Output the [x, y] coordinate of the center of the cell containing the given text.  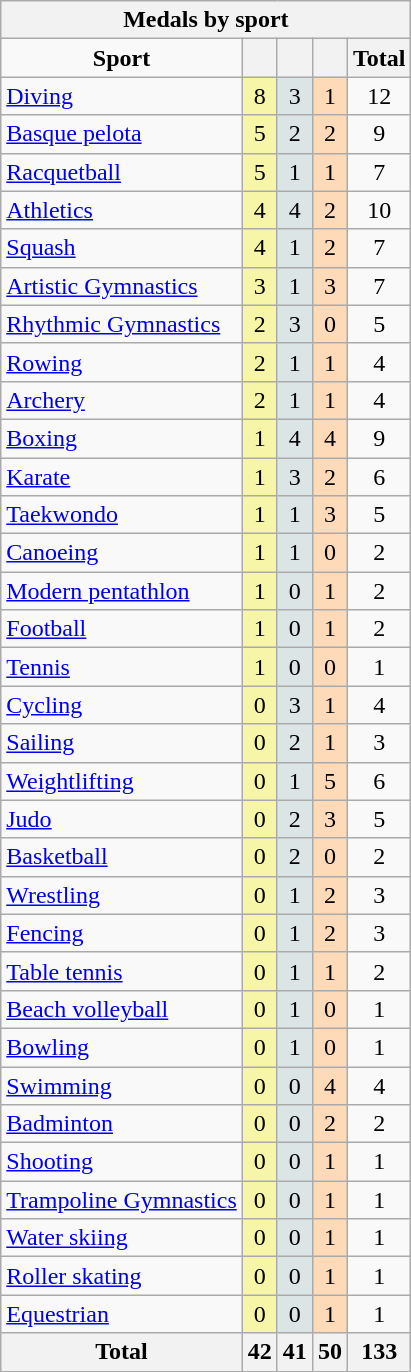
Sport [122, 58]
Squash [122, 248]
Roller skating [122, 1276]
Athletics [122, 210]
10 [379, 210]
Sailing [122, 743]
Artistic Gymnastics [122, 286]
Fencing [122, 933]
Basque pelota [122, 134]
Judo [122, 819]
Archery [122, 400]
133 [379, 1352]
Weightlifting [122, 781]
Diving [122, 96]
Tennis [122, 667]
50 [330, 1352]
Rhythmic Gymnastics [122, 324]
Taekwondo [122, 515]
Beach volleyball [122, 1009]
Shooting [122, 1162]
Cycling [122, 705]
12 [379, 96]
Trampoline Gymnastics [122, 1200]
Modern pentathlon [122, 591]
Table tennis [122, 971]
Water skiing [122, 1238]
Medals by sport [206, 20]
Karate [122, 477]
Badminton [122, 1124]
8 [260, 96]
Wrestling [122, 895]
42 [260, 1352]
Racquetball [122, 172]
41 [294, 1352]
Rowing [122, 362]
Basketball [122, 857]
Equestrian [122, 1314]
Football [122, 629]
Canoeing [122, 553]
Boxing [122, 438]
Swimming [122, 1085]
Bowling [122, 1047]
